For the text-containing cell, return its midpoint in [X, Y] coordinate format. 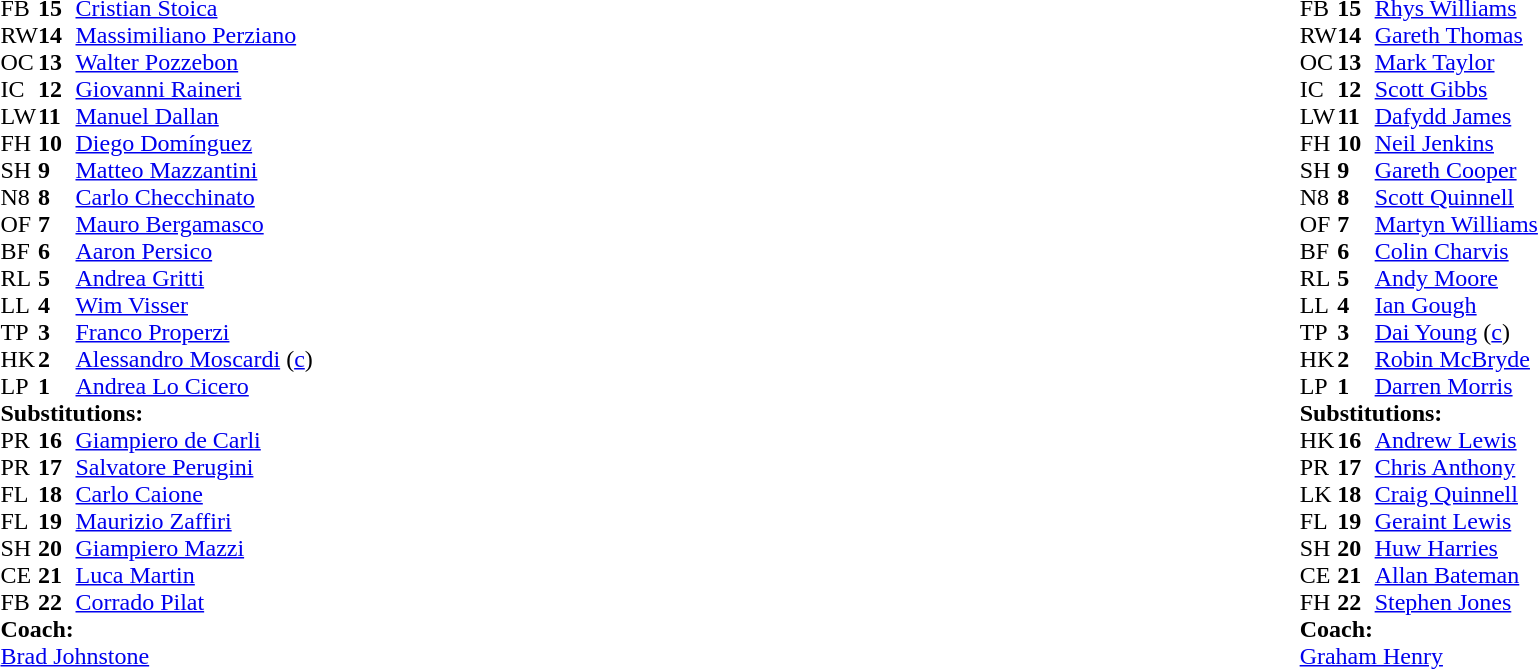
Stephen Jones [1456, 602]
Manuel Dallan [194, 116]
Carlo Caione [194, 494]
Dafydd James [1456, 116]
Gareth Thomas [1456, 36]
Chris Anthony [1456, 468]
Salvatore Perugini [194, 468]
Scott Quinnell [1456, 198]
Graham Henry [1419, 656]
Giampiero de Carli [194, 440]
Giampiero Mazzi [194, 548]
Brad Johnstone [156, 656]
Giovanni Raineri [194, 90]
Scott Gibbs [1456, 90]
FB [19, 602]
Aaron Persico [194, 252]
Craig Quinnell [1456, 494]
Mauro Bergamasco [194, 224]
Allan Bateman [1456, 576]
Franco Properzi [194, 332]
Wim Visser [194, 306]
Huw Harries [1456, 548]
Andrew Lewis [1456, 440]
Andrea Lo Cicero [194, 386]
Martyn Williams [1456, 224]
Gareth Cooper [1456, 170]
Luca Martin [194, 576]
Carlo Checchinato [194, 198]
Robin McBryde [1456, 360]
Alessandro Moscardi (c) [194, 360]
Matteo Mazzantini [194, 170]
Mark Taylor [1456, 62]
Darren Morris [1456, 386]
Walter Pozzebon [194, 62]
Andy Moore [1456, 278]
Massimiliano Perziano [194, 36]
Maurizio Zaffiri [194, 522]
Colin Charvis [1456, 252]
Corrado Pilat [194, 602]
Diego Domínguez [194, 144]
Andrea Gritti [194, 278]
Neil Jenkins [1456, 144]
LK [1319, 494]
Dai Young (c) [1456, 332]
Ian Gough [1456, 306]
Geraint Lewis [1456, 522]
